Identify which cell holds the provided text, then report its (x, y) central coordinate. 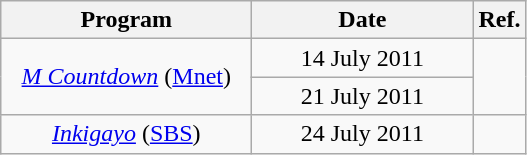
Inkigayo (SBS) (126, 134)
M Countdown (Mnet) (126, 77)
14 July 2011 (362, 58)
Program (126, 20)
Date (362, 20)
Ref. (500, 20)
24 July 2011 (362, 134)
21 July 2011 (362, 96)
